Scan for the cell matching the given text and deliver its (X, Y) coordinate at center. 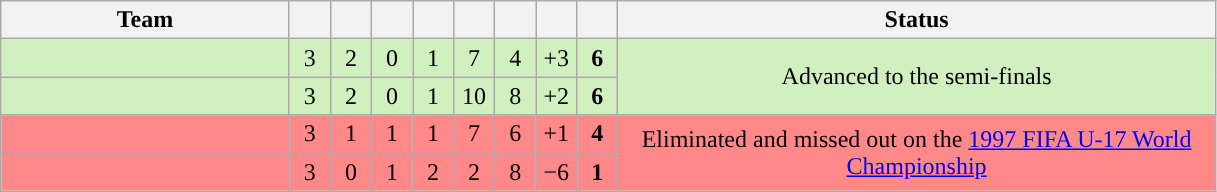
+2 (556, 96)
Eliminated and missed out on the 1997 FIFA U-17 World Championship (917, 153)
Advanced to the semi-finals (917, 77)
−6 (556, 172)
Status (917, 20)
Team (146, 20)
+3 (556, 58)
+1 (556, 134)
10 (474, 96)
